Capture the cell that displays the provided text and extract its (X, Y) central coordinate. 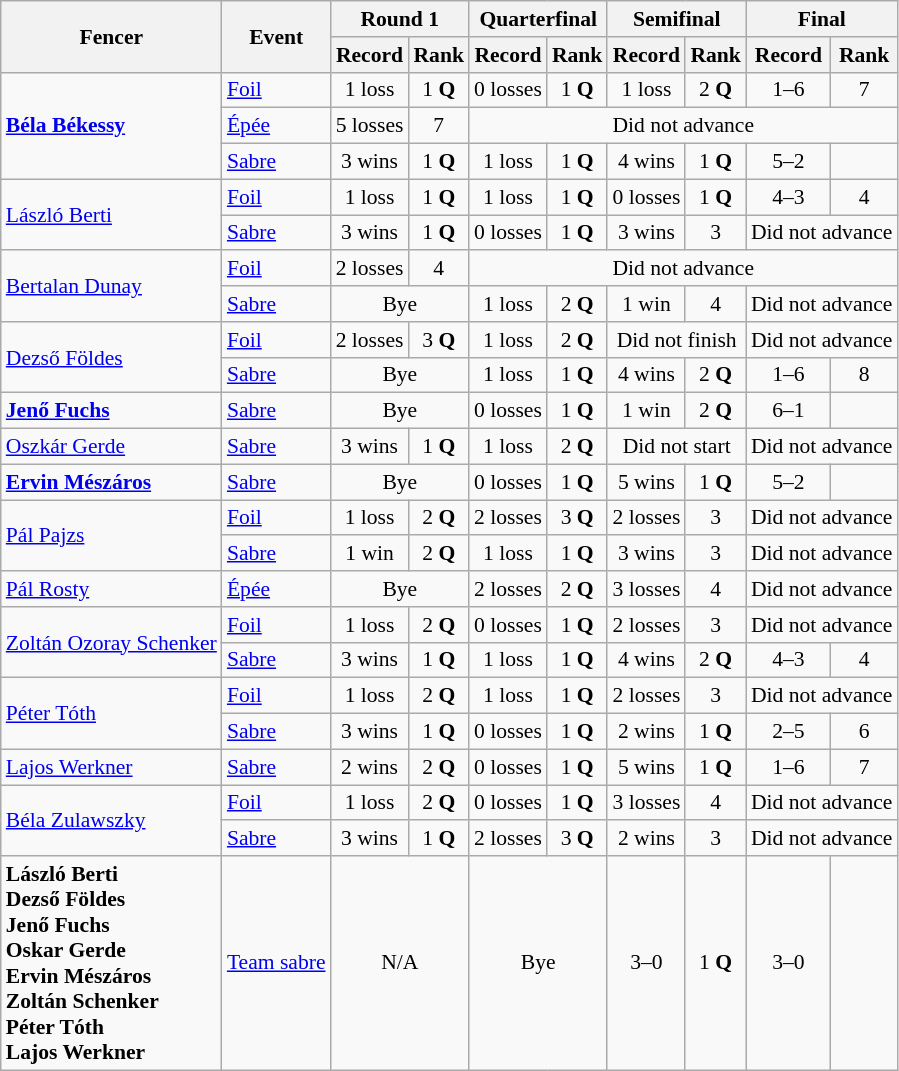
Béla Zulawszky (112, 820)
Did not start (676, 447)
Quarterfinal (538, 19)
Semifinal (676, 19)
Zoltán Ozoray Schenker (112, 642)
Final (822, 19)
Team sabre (276, 963)
Lajos Werkner (112, 767)
6–1 (788, 411)
Jenő Fuchs (112, 411)
N/A (400, 963)
Oszkár Gerde (112, 447)
László Berti (112, 214)
Pál Rosty (112, 589)
Bertalan Dunay (112, 286)
5 losses (370, 126)
8 (864, 375)
Event (276, 36)
Pál Pajzs (112, 536)
Béla Békessy (112, 126)
6 (864, 732)
2–5 (788, 732)
Péter Tóth (112, 714)
Ervin Mészáros (112, 482)
Fencer (112, 36)
Dezső Földes (112, 358)
Did not finish (676, 340)
Round 1 (400, 19)
László Berti Dezső Földes Jenő Fuchs Oskar Gerde Ervin Mészáros Zoltán Schenker Péter Tóth Lajos Werkner (112, 963)
